Output the [X, Y] coordinate of the center of the cell containing the given text.  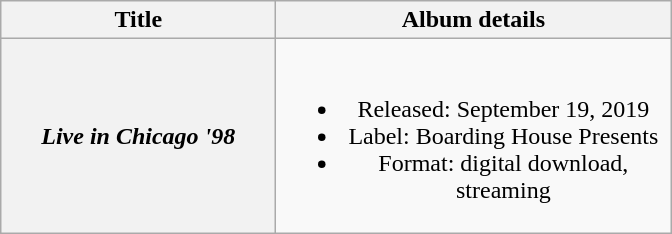
Live in Chicago '98 [138, 136]
Title [138, 20]
Album details [474, 20]
Released: September 19, 2019Label: Boarding House PresentsFormat: digital download, streaming [474, 136]
